Provide the (X, Y) coordinate of the cell's center where the given text is located.  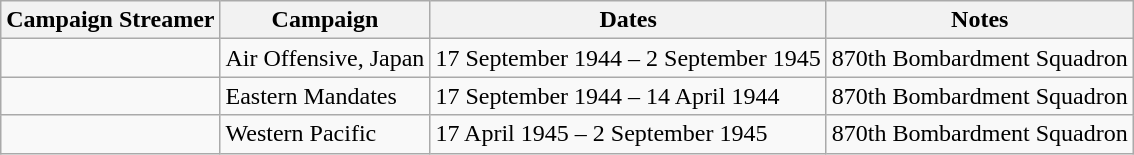
Western Pacific (325, 134)
17 September 1944 – 14 April 1944 (628, 96)
17 September 1944 – 2 September 1945 (628, 58)
Air Offensive, Japan (325, 58)
Campaign (325, 20)
Dates (628, 20)
17 April 1945 – 2 September 1945 (628, 134)
Eastern Mandates (325, 96)
Notes (980, 20)
Campaign Streamer (110, 20)
